Pinpoint the cell where the given text exists, returning its (x, y) midpoint coordinate. 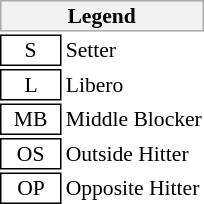
Middle Blocker (134, 120)
Opposite Hitter (134, 188)
S (30, 50)
OS (30, 154)
L (30, 85)
OP (30, 188)
Libero (134, 85)
Setter (134, 50)
Legend (102, 16)
Outside Hitter (134, 154)
MB (30, 120)
